Output the [x, y] coordinate of the center of the cell containing the given text.  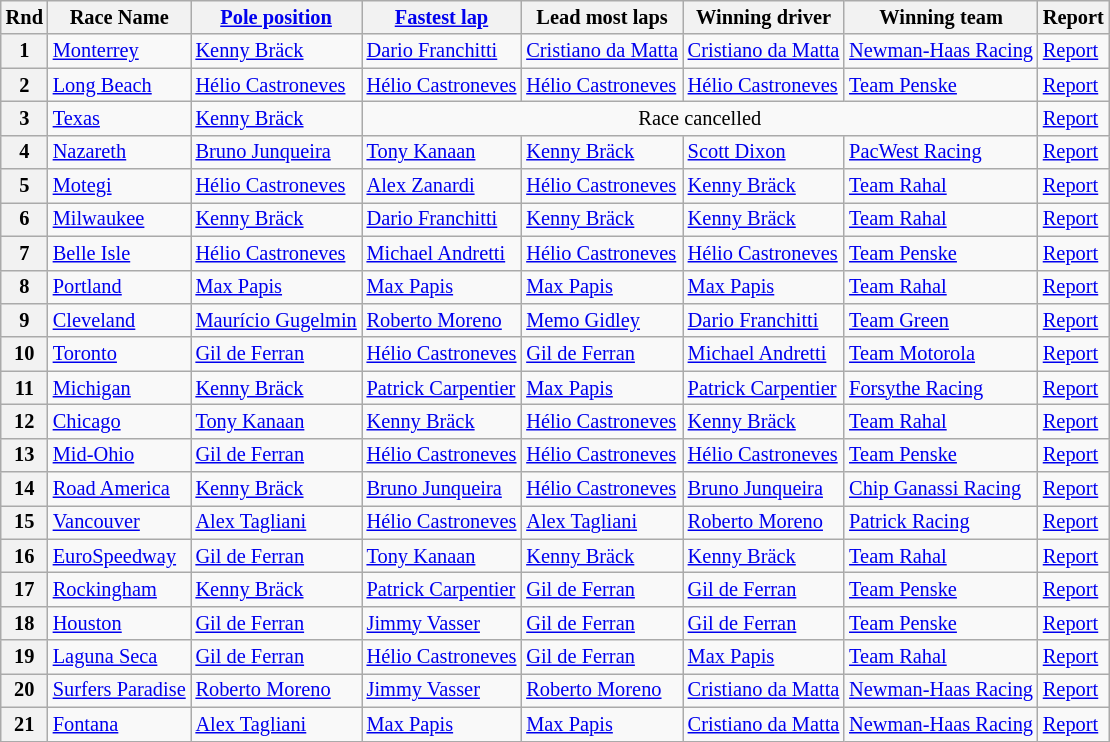
Road America [120, 489]
Race Name [120, 17]
Long Beach [120, 85]
Fastest lap [442, 17]
Maurício Gugelmin [276, 320]
Fontana [120, 724]
Vancouver [120, 522]
Laguna Seca [120, 657]
Scott Dixon [764, 152]
Belle Isle [120, 253]
Chip Ganassi Racing [941, 489]
EuroSpeedway [120, 556]
Forsythe Racing [941, 388]
Texas [120, 118]
11 [24, 388]
18 [24, 623]
Winning driver [764, 17]
Race cancelled [700, 118]
21 [24, 724]
8 [24, 287]
Pole position [276, 17]
Lead most laps [602, 17]
Winning team [941, 17]
PacWest Racing [941, 152]
Memo Gidley [602, 320]
Chicago [120, 421]
9 [24, 320]
2 [24, 85]
Toronto [120, 354]
Surfers Paradise [120, 690]
Motegi [120, 186]
Rockingham [120, 589]
3 [24, 118]
16 [24, 556]
Mid-Ohio [120, 455]
Team Green [941, 320]
Alex Zanardi [442, 186]
Houston [120, 623]
13 [24, 455]
1 [24, 51]
12 [24, 421]
15 [24, 522]
Milwaukee [120, 219]
5 [24, 186]
Portland [120, 287]
10 [24, 354]
19 [24, 657]
6 [24, 219]
17 [24, 589]
Monterrey [120, 51]
Cleveland [120, 320]
14 [24, 489]
Rnd [24, 17]
7 [24, 253]
20 [24, 690]
Michigan [120, 388]
Nazareth [120, 152]
Team Motorola [941, 354]
Patrick Racing [941, 522]
4 [24, 152]
